Identify which cell holds the provided text, then report its (x, y) central coordinate. 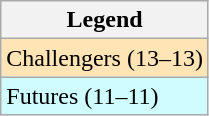
Futures (11–11) (105, 96)
Legend (105, 20)
Challengers (13–13) (105, 58)
